Identify which cell holds the provided text, then report its (x, y) central coordinate. 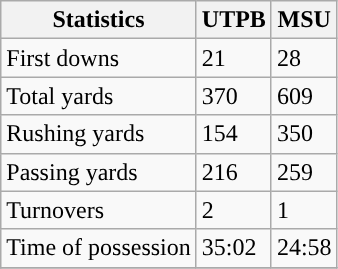
28 (304, 58)
370 (234, 96)
Rushing yards (99, 134)
154 (234, 134)
Time of possession (99, 248)
259 (304, 172)
Statistics (99, 20)
24:58 (304, 248)
2 (234, 210)
609 (304, 96)
350 (304, 134)
Turnovers (99, 210)
216 (234, 172)
First downs (99, 58)
35:02 (234, 248)
Total yards (99, 96)
MSU (304, 20)
UTPB (234, 20)
Passing yards (99, 172)
21 (234, 58)
1 (304, 210)
